Capture the cell that displays the provided text and extract its (X, Y) central coordinate. 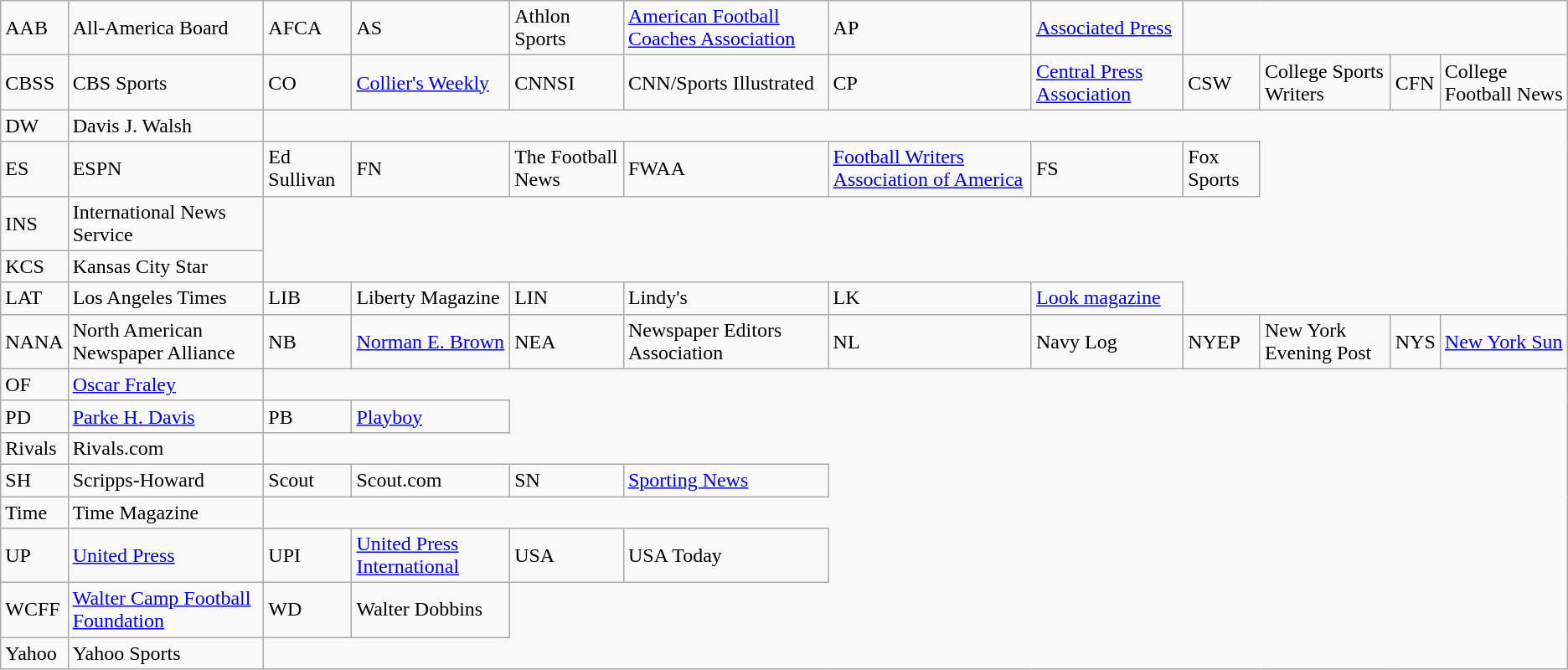
ESPN (166, 169)
WD (308, 610)
AS (431, 28)
Lindy's (725, 298)
Yahoo (34, 653)
FN (431, 169)
NB (308, 342)
Yahoo Sports (166, 653)
PB (308, 416)
New York Evening Post (1325, 342)
NANA (34, 342)
USA Today (725, 556)
CP (930, 82)
All-America Board (166, 28)
Walter Camp Football Foundation (166, 610)
Collier's Weekly (431, 82)
AP (930, 28)
NL (930, 342)
CO (308, 82)
CNN/Sports Illustrated (725, 82)
College Football News (1504, 82)
Time (34, 512)
The Football News (567, 169)
Football Writers Association of America (930, 169)
ES (34, 169)
New York Sun (1504, 342)
FWAA (725, 169)
UP (34, 556)
LIN (567, 298)
Parke H. Davis (166, 416)
Davis J. Walsh (166, 126)
Walter Dobbins (431, 610)
Fox Sports (1222, 169)
NEA (567, 342)
FS (1107, 169)
Liberty Magazine (431, 298)
American Football Coaches Association (725, 28)
Sporting News (725, 480)
United Press (166, 556)
NYEP (1222, 342)
Rivals.com (166, 448)
Time Magazine (166, 512)
PD (34, 416)
LAT (34, 298)
Playboy (431, 416)
SH (34, 480)
AFCA (308, 28)
UPI (308, 556)
College Sports Writers (1325, 82)
North American Newspaper Alliance (166, 342)
Newspaper Editors Association (725, 342)
Scout.com (431, 480)
Rivals (34, 448)
CFN (1416, 82)
Associated Press (1107, 28)
Scripps-Howard (166, 480)
CBSS (34, 82)
Scout (308, 480)
WCFF (34, 610)
Ed Sullivan (308, 169)
SN (567, 480)
Look magazine (1107, 298)
LK (930, 298)
CNNSI (567, 82)
USA (567, 556)
KCS (34, 266)
CSW (1222, 82)
OF (34, 384)
Kansas City Star (166, 266)
Athlon Sports (567, 28)
International News Service (166, 223)
United Press International (431, 556)
Oscar Fraley (166, 384)
Norman E. Brown (431, 342)
CBS Sports (166, 82)
Navy Log (1107, 342)
INS (34, 223)
DW (34, 126)
Central Press Association (1107, 82)
NYS (1416, 342)
AAB (34, 28)
Los Angeles Times (166, 298)
LIB (308, 298)
